Scan for the cell matching the given text and deliver its (x, y) coordinate at center. 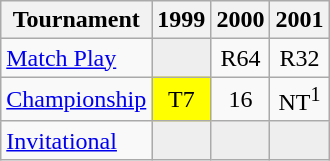
1999 (182, 20)
16 (240, 100)
NT1 (300, 100)
2000 (240, 20)
2001 (300, 20)
Championship (76, 100)
T7 (182, 100)
Tournament (76, 20)
Invitational (76, 140)
Match Play (76, 58)
R32 (300, 58)
R64 (240, 58)
